Pinpoint the cell where the given text exists, returning its (x, y) midpoint coordinate. 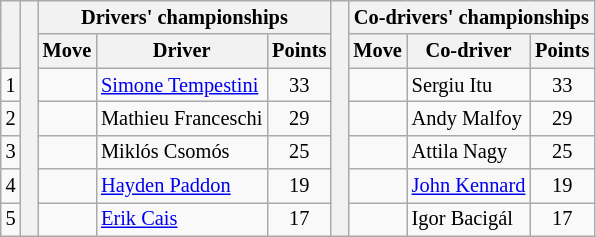
4 (11, 186)
3 (11, 152)
2 (11, 118)
Sergiu Itu (468, 85)
Attila Nagy (468, 152)
Andy Malfoy (468, 118)
Hayden Paddon (182, 186)
Co-driver (468, 51)
Mathieu Franceschi (182, 118)
5 (11, 219)
Driver (182, 51)
Igor Bacigál (468, 219)
Co-drivers' championships (471, 17)
Miklós Csomós (182, 152)
Simone Tempestini (182, 85)
John Kennard (468, 186)
1 (11, 85)
Erik Cais (182, 219)
Drivers' championships (184, 17)
